Pinpoint the cell where the given text exists, returning its (X, Y) midpoint coordinate. 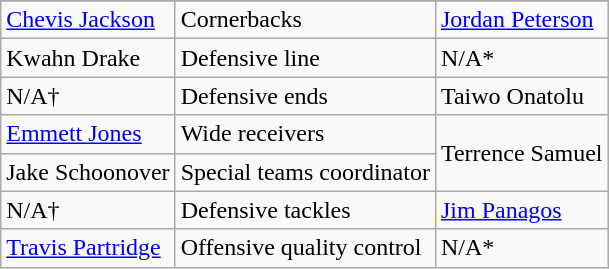
Defensive tackles (305, 210)
Defensive ends (305, 96)
Taiwo Onatolu (522, 96)
Offensive quality control (305, 248)
Defensive line (305, 58)
Travis Partridge (88, 248)
Chevis Jackson (88, 20)
Jim Panagos (522, 210)
Emmett Jones (88, 134)
Wide receivers (305, 134)
Special teams coordinator (305, 172)
Cornerbacks (305, 20)
Terrence Samuel (522, 153)
Kwahn Drake (88, 58)
Jake Schoonover (88, 172)
Jordan Peterson (522, 20)
